Locate the cell with the specified text and output its [x, y] center coordinate. 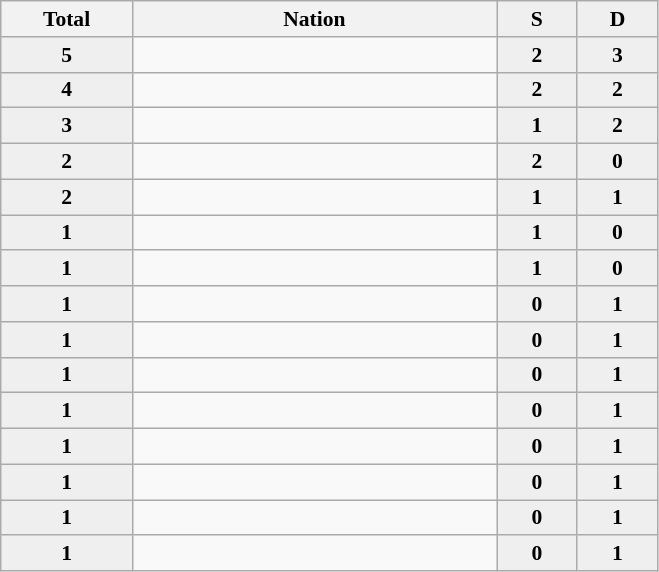
5 [67, 55]
Total [67, 19]
4 [67, 90]
S [536, 19]
D [618, 19]
Nation [314, 19]
